Output the [x, y] coordinate of the center of the cell containing the given text.  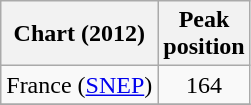
France (SNEP) [80, 85]
Peakposition [204, 34]
Chart (2012) [80, 34]
164 [204, 85]
